Locate the cell with the specified text and output its [X, Y] center coordinate. 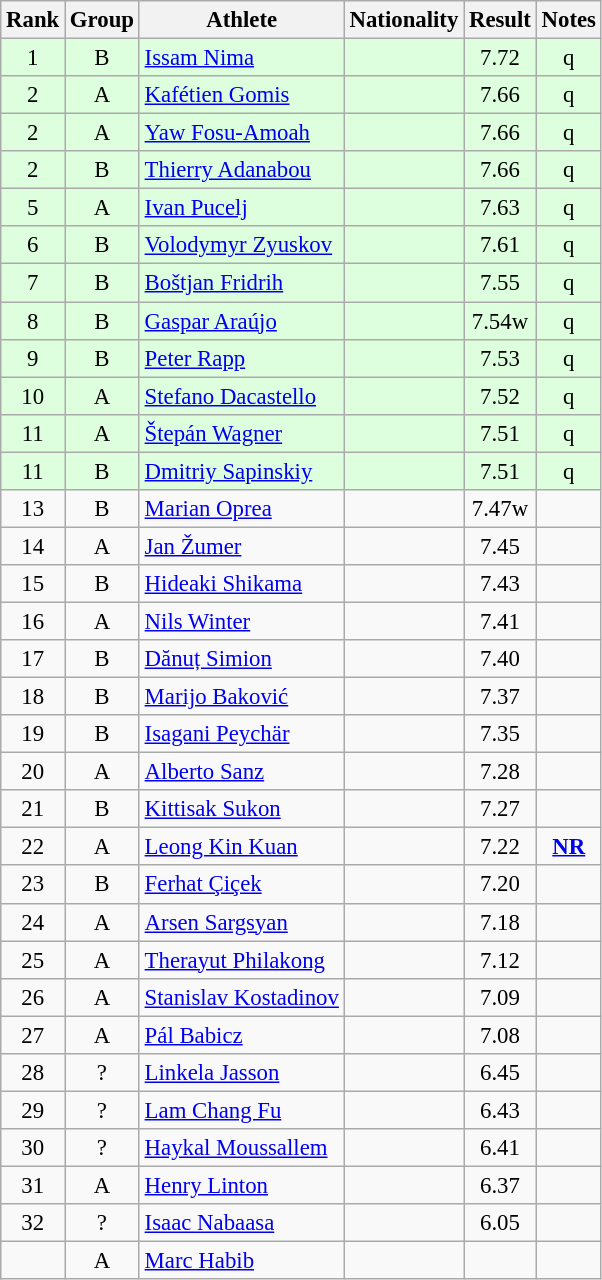
19 [33, 734]
Pál Babicz [242, 1035]
Rank [33, 20]
7.52 [500, 396]
Štepán Wagner [242, 433]
Stanislav Kostadinov [242, 997]
7.37 [500, 697]
7.41 [500, 621]
Marijo Baković [242, 697]
Leong Kin Kuan [242, 847]
Nils Winter [242, 621]
Lam Chang Fu [242, 1110]
7.63 [500, 208]
7.22 [500, 847]
7.54w [500, 321]
7.55 [500, 283]
7.18 [500, 922]
25 [33, 960]
6.45 [500, 1073]
Kittisak Sukon [242, 809]
Volodymyr Zyuskov [242, 245]
Therayut Philakong [242, 960]
Boštjan Fridrih [242, 283]
23 [33, 885]
20 [33, 772]
Henry Linton [242, 1185]
17 [33, 659]
31 [33, 1185]
6.43 [500, 1110]
7.43 [500, 584]
1 [33, 58]
16 [33, 621]
Thierry Adanabou [242, 170]
7.12 [500, 960]
18 [33, 697]
5 [33, 208]
Gaspar Araújo [242, 321]
27 [33, 1035]
7.40 [500, 659]
7.47w [500, 509]
7.35 [500, 734]
Linkela Jasson [242, 1073]
Hideaki Shikama [242, 584]
9 [33, 358]
Haykal Moussallem [242, 1148]
Peter Rapp [242, 358]
29 [33, 1110]
Dmitriy Sapinskiy [242, 471]
7.09 [500, 997]
6.37 [500, 1185]
Nationality [404, 20]
7.53 [500, 358]
Stefano Dacastello [242, 396]
22 [33, 847]
Jan Žumer [242, 546]
Athlete [242, 20]
7.28 [500, 772]
Isagani Peychär [242, 734]
7.27 [500, 809]
6 [33, 245]
7.08 [500, 1035]
Yaw Fosu-Amoah [242, 133]
Result [500, 20]
Ivan Pucelj [242, 208]
28 [33, 1073]
Notes [568, 20]
6.41 [500, 1148]
7.45 [500, 546]
13 [33, 509]
Marian Oprea [242, 509]
7.72 [500, 58]
Isaac Nabaasa [242, 1223]
8 [33, 321]
Ferhat Çiçek [242, 885]
6.05 [500, 1223]
26 [33, 997]
21 [33, 809]
NR [568, 847]
Kafétien Gomis [242, 95]
Group [102, 20]
7.61 [500, 245]
15 [33, 584]
7 [33, 283]
Marc Habib [242, 1261]
Dănuț Simion [242, 659]
10 [33, 396]
32 [33, 1223]
24 [33, 922]
30 [33, 1148]
Issam Nima [242, 58]
7.20 [500, 885]
14 [33, 546]
Arsen Sargsyan [242, 922]
Alberto Sanz [242, 772]
